Search for the cell housing the specified text and yield its [X, Y] center coordinate. 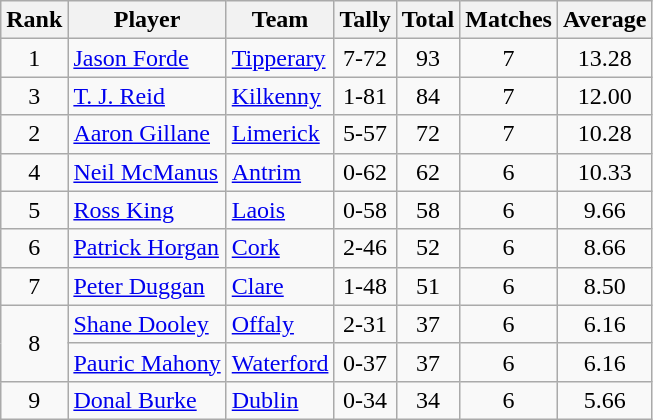
0-37 [365, 362]
Waterford [280, 362]
0-58 [365, 210]
2-31 [365, 324]
Neil McManus [147, 172]
Limerick [280, 134]
Peter Duggan [147, 286]
Matches [509, 20]
8.50 [604, 286]
Offaly [280, 324]
T. J. Reid [147, 96]
Aaron Gillane [147, 134]
5 [34, 210]
0-62 [365, 172]
Donal Burke [147, 400]
Tally [365, 20]
34 [428, 400]
10.28 [604, 134]
Tipperary [280, 58]
84 [428, 96]
7-72 [365, 58]
5.66 [604, 400]
1-81 [365, 96]
10.33 [604, 172]
Ross King [147, 210]
12.00 [604, 96]
Clare [280, 286]
Dublin [280, 400]
Kilkenny [280, 96]
Laois [280, 210]
52 [428, 248]
93 [428, 58]
Shane Dooley [147, 324]
Total [428, 20]
8 [34, 343]
2 [34, 134]
1-48 [365, 286]
58 [428, 210]
Rank [34, 20]
Pauric Mahony [147, 362]
Player [147, 20]
8.66 [604, 248]
Patrick Horgan [147, 248]
51 [428, 286]
Jason Forde [147, 58]
Cork [280, 248]
9 [34, 400]
Average [604, 20]
62 [428, 172]
Antrim [280, 172]
3 [34, 96]
9.66 [604, 210]
5-57 [365, 134]
2-46 [365, 248]
Team [280, 20]
72 [428, 134]
13.28 [604, 58]
0-34 [365, 400]
4 [34, 172]
1 [34, 58]
